Return [X, Y] of the center of cell containing provided text 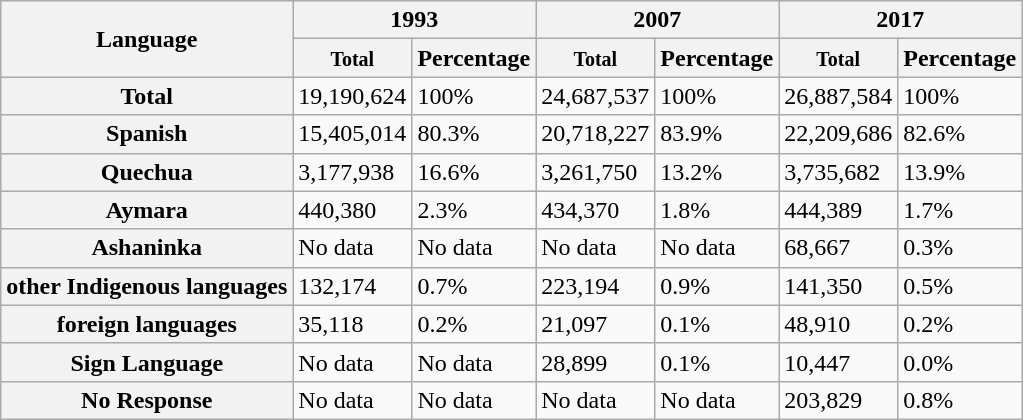
0.8% [960, 400]
Language [147, 39]
0.3% [960, 248]
Aymara [147, 210]
83.9% [717, 134]
Sign Language [147, 362]
28,899 [596, 362]
0.9% [717, 286]
other Indigenous languages [147, 286]
80.3% [474, 134]
Spanish [147, 134]
2007 [658, 20]
440,380 [352, 210]
0.7% [474, 286]
20,718,227 [596, 134]
3,735,682 [838, 172]
13.2% [717, 172]
1.8% [717, 210]
21,097 [596, 324]
foreign languages [147, 324]
1993 [414, 20]
3,261,750 [596, 172]
Ashaninka [147, 248]
203,829 [838, 400]
68,667 [838, 248]
No Response [147, 400]
223,194 [596, 286]
Quechua [147, 172]
444,389 [838, 210]
15,405,014 [352, 134]
35,118 [352, 324]
16.6% [474, 172]
48,910 [838, 324]
141,350 [838, 286]
2.3% [474, 210]
132,174 [352, 286]
82.6% [960, 134]
10,447 [838, 362]
19,190,624 [352, 96]
1.7% [960, 210]
3,177,938 [352, 172]
0.5% [960, 286]
24,687,537 [596, 96]
434,370 [596, 210]
26,887,584 [838, 96]
22,209,686 [838, 134]
13.9% [960, 172]
0.0% [960, 362]
2017 [900, 20]
